Extract the [x, y] coordinate from the center of the cell holding the provided text.  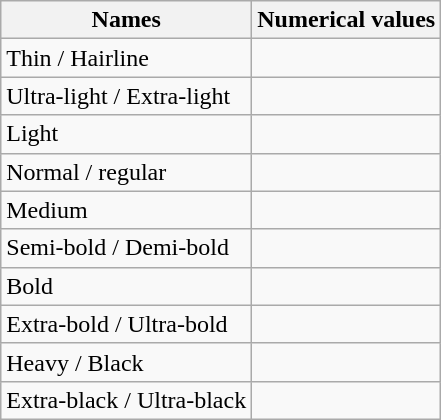
Thin / Hairline [126, 58]
Heavy / Black [126, 362]
Semi-bold / Demi-bold [126, 248]
Light [126, 134]
Medium [126, 210]
Numerical values [346, 20]
Normal / regular [126, 172]
Ultra-light / Extra-light [126, 96]
Bold [126, 286]
Extra-black / Ultra-black [126, 400]
Names [126, 20]
Extra-bold / Ultra-bold [126, 324]
